Return the (x, y) coordinate for the center point of the cell that contains the specified text.  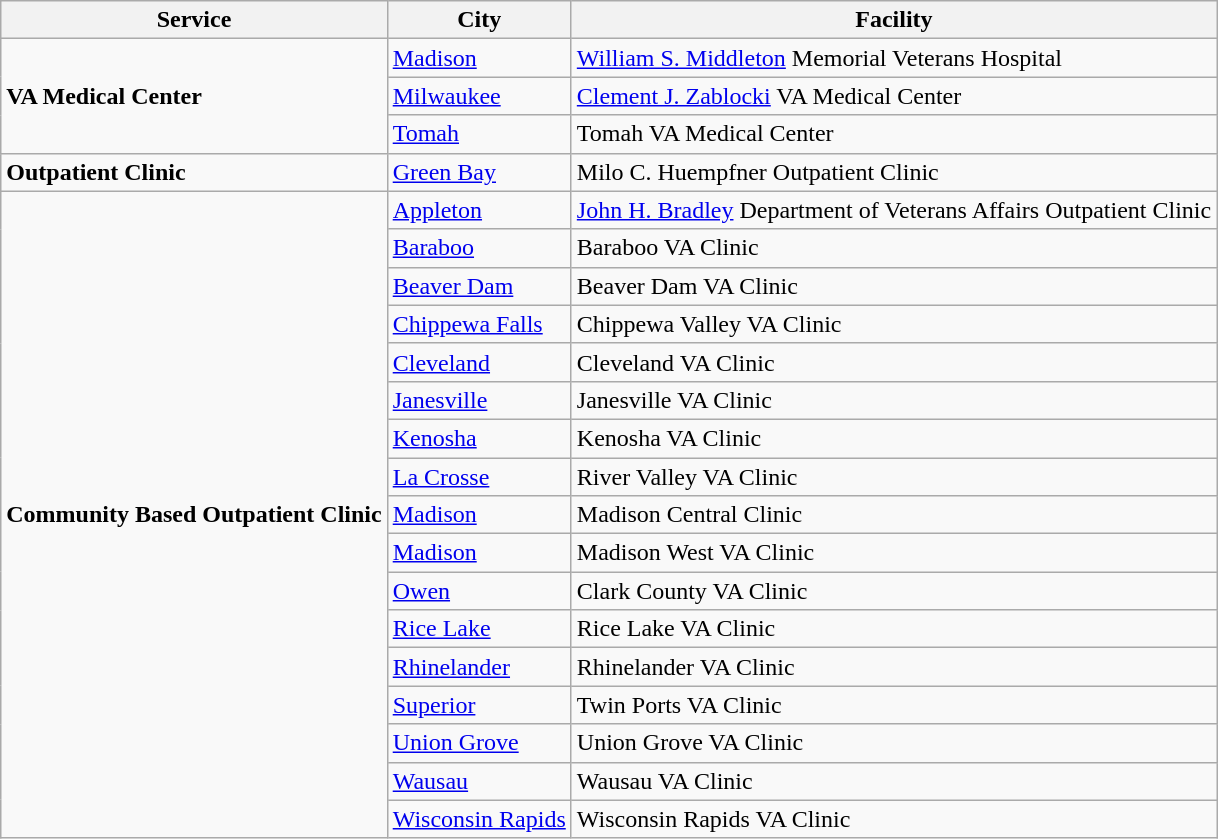
Tomah VA Medical Center (894, 134)
Baraboo VA Clinic (894, 248)
Beaver Dam VA Clinic (894, 286)
Clark County VA Clinic (894, 591)
Rice Lake (479, 629)
Wisconsin Rapids (479, 819)
Tomah (479, 134)
Clement J. Zablocki VA Medical Center (894, 96)
John H. Bradley Department of Veterans Affairs Outpatient Clinic (894, 210)
Twin Ports VA Clinic (894, 705)
Kenosha VA Clinic (894, 438)
Janesville VA Clinic (894, 400)
River Valley VA Clinic (894, 477)
Cleveland (479, 362)
Facility (894, 20)
Outpatient Clinic (194, 172)
Union Grove VA Clinic (894, 743)
Union Grove (479, 743)
William S. Middleton Memorial Veterans Hospital (894, 58)
Wausau (479, 781)
Rhinelander VA Clinic (894, 667)
Chippewa Valley VA Clinic (894, 324)
Owen (479, 591)
La Crosse (479, 477)
Madison West VA Clinic (894, 553)
Milwaukee (479, 96)
City (479, 20)
Appleton (479, 210)
Community Based Outpatient Clinic (194, 514)
Kenosha (479, 438)
Milo C. Huempfner Outpatient Clinic (894, 172)
Green Bay (479, 172)
Baraboo (479, 248)
Janesville (479, 400)
Service (194, 20)
Beaver Dam (479, 286)
Superior (479, 705)
Wisconsin Rapids VA Clinic (894, 819)
Chippewa Falls (479, 324)
Cleveland VA Clinic (894, 362)
Madison Central Clinic (894, 515)
Rhinelander (479, 667)
VA Medical Center (194, 96)
Rice Lake VA Clinic (894, 629)
Wausau VA Clinic (894, 781)
